Return [X, Y] of the center of cell containing provided text 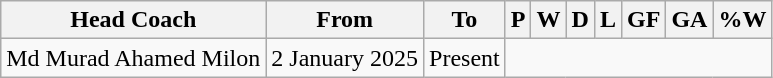
From [345, 20]
W [548, 20]
P [518, 20]
2 January 2025 [345, 58]
To [465, 20]
GA [690, 20]
GF [644, 20]
Md Murad Ahamed Milon [134, 58]
Present [465, 58]
Head Coach [134, 20]
L [608, 20]
%W [742, 20]
D [580, 20]
